Locate the cell with the specified text and output its [x, y] center coordinate. 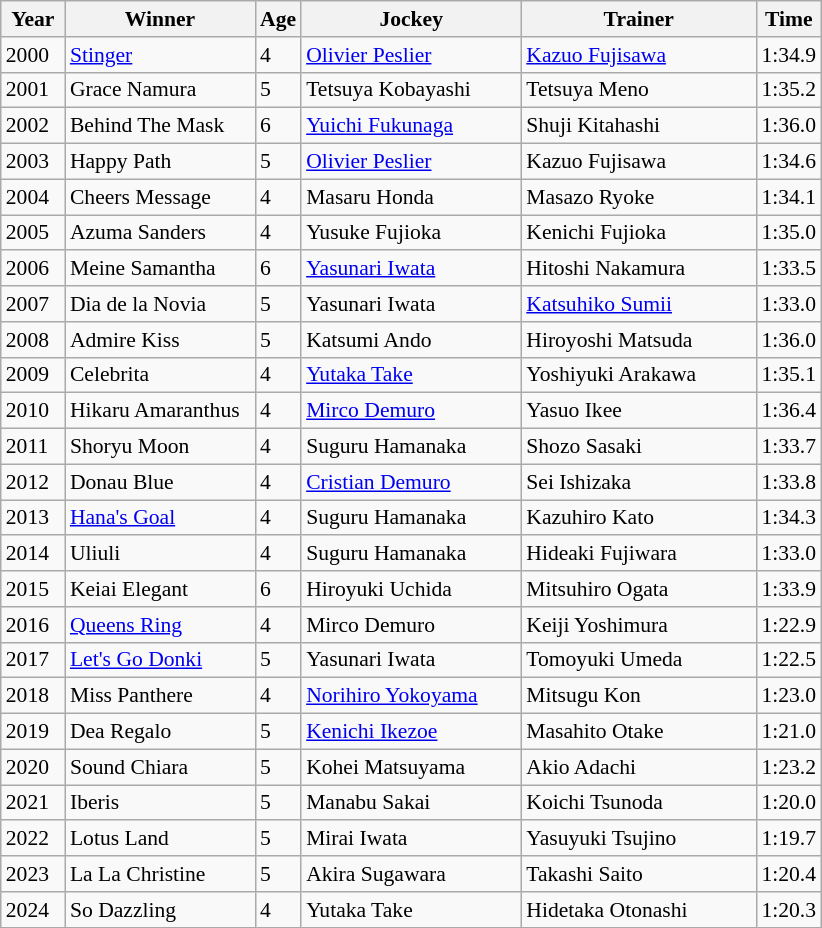
Norihiro Yokoyama [411, 696]
1:34.6 [788, 162]
Age [278, 19]
Queens Ring [160, 625]
2003 [33, 162]
2018 [33, 696]
Dea Regalo [160, 732]
Donau Blue [160, 482]
2023 [33, 874]
Shozo Sasaki [638, 447]
Winner [160, 19]
1:23.2 [788, 767]
Manabu Sakai [411, 803]
1:35.2 [788, 90]
2002 [33, 126]
Azuma Sanders [160, 233]
Year [33, 19]
2000 [33, 55]
La La Christine [160, 874]
1:35.0 [788, 233]
Akira Sugawara [411, 874]
2009 [33, 375]
Mitsugu Kon [638, 696]
Yusuke Fujioka [411, 233]
Koichi Tsunoda [638, 803]
2016 [33, 625]
Hana's Goal [160, 518]
Katsuhiko Sumii [638, 304]
Tomoyuki Umeda [638, 660]
Uliuli [160, 554]
2024 [33, 910]
Lotus Land [160, 839]
Jockey [411, 19]
Admire Kiss [160, 340]
1:35.1 [788, 375]
Hitoshi Nakamura [638, 269]
Let's Go Donki [160, 660]
1:20.3 [788, 910]
Iberis [160, 803]
1:36.4 [788, 411]
1:21.0 [788, 732]
1:34.9 [788, 55]
1:20.4 [788, 874]
Masaru Honda [411, 197]
Mirai Iwata [411, 839]
2004 [33, 197]
2013 [33, 518]
Cristian Demuro [411, 482]
Hidetaka Otonashi [638, 910]
1:19.7 [788, 839]
2022 [33, 839]
1:33.5 [788, 269]
2011 [33, 447]
2006 [33, 269]
Kazuhiro Kato [638, 518]
2020 [33, 767]
2021 [33, 803]
Mitsuhiro Ogata [638, 589]
Akio Adachi [638, 767]
Trainer [638, 19]
1:22.5 [788, 660]
1:22.9 [788, 625]
Kenichi Ikezoe [411, 732]
Celebrita [160, 375]
Sound Chiara [160, 767]
Happy Path [160, 162]
Hiroyoshi Matsuda [638, 340]
Masahito Otake [638, 732]
1:33.8 [788, 482]
Time [788, 19]
2007 [33, 304]
Yoshiyuki Arakawa [638, 375]
2015 [33, 589]
Meine Samantha [160, 269]
2012 [33, 482]
Tetsuya Meno [638, 90]
Cheers Message [160, 197]
Hikaru Amaranthus [160, 411]
1:20.0 [788, 803]
Tetsuya Kobayashi [411, 90]
Katsumi Ando [411, 340]
Behind The Mask [160, 126]
Yuichi Fukunaga [411, 126]
Shuji Kitahashi [638, 126]
2008 [33, 340]
1:34.1 [788, 197]
Takashi Saito [638, 874]
1:33.7 [788, 447]
Miss Panthere [160, 696]
1:23.0 [788, 696]
Grace Namura [160, 90]
Kenichi Fujioka [638, 233]
Stinger [160, 55]
Yasuyuki Tsujino [638, 839]
Sei Ishizaka [638, 482]
2019 [33, 732]
2017 [33, 660]
Keiji Yoshimura [638, 625]
Kohei Matsuyama [411, 767]
So Dazzling [160, 910]
Shoryu Moon [160, 447]
1:34.3 [788, 518]
2001 [33, 90]
Hiroyuki Uchida [411, 589]
Hideaki Fujiwara [638, 554]
2005 [33, 233]
1:33.9 [788, 589]
Dia de la Novia [160, 304]
Yasuo Ikee [638, 411]
2010 [33, 411]
2014 [33, 554]
Keiai Elegant [160, 589]
Masazo Ryoke [638, 197]
